Determine the [x, y] coordinate at the center of the cell enclosing the given text.  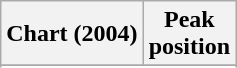
Chart (2004) [72, 34]
Peak position [189, 34]
